Find where the given text appears and provide that cell's center as [x, y] coordinate. 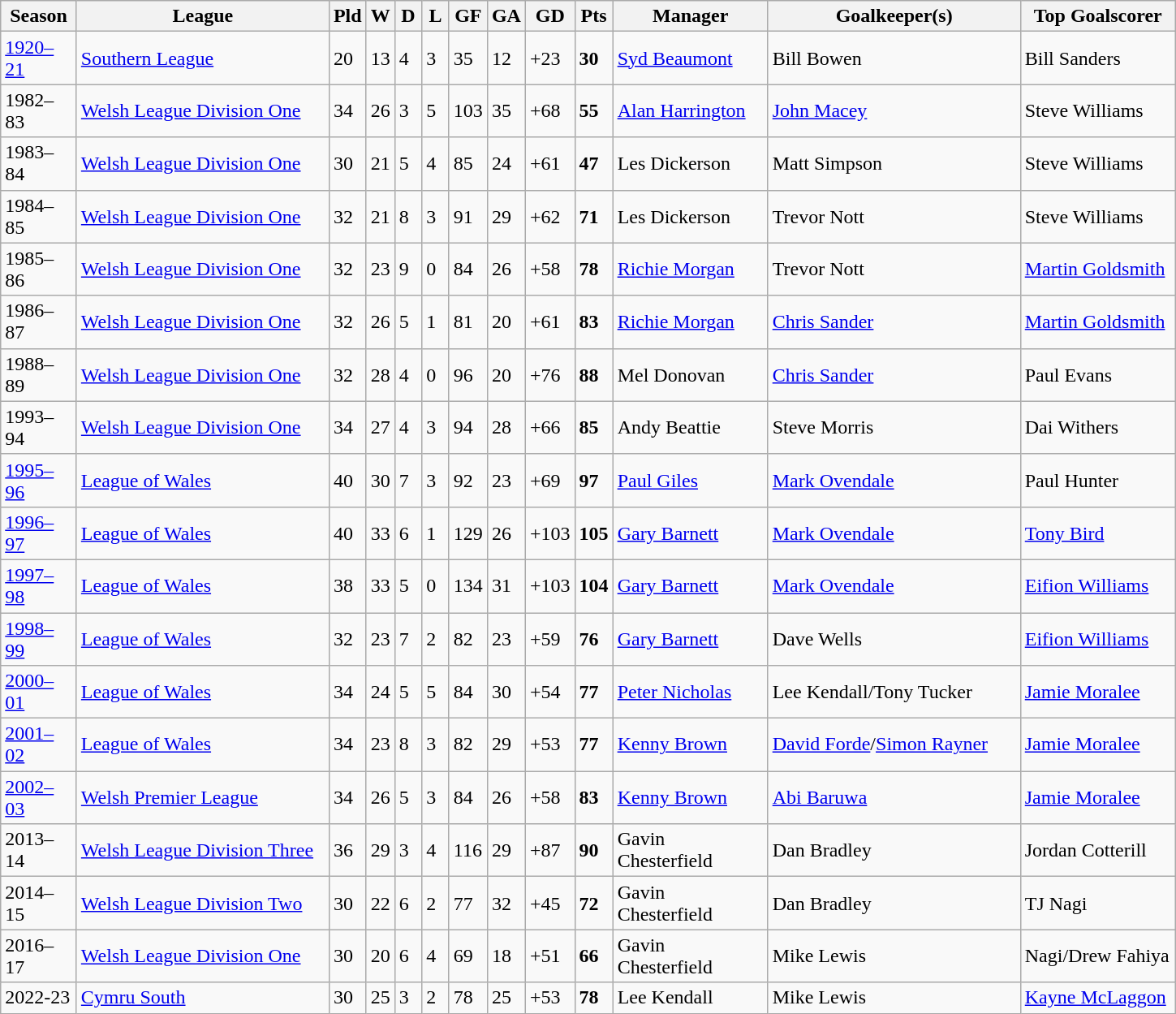
Welsh Premier League [203, 797]
Dave Wells [894, 638]
72 [594, 903]
Dai Withers [1097, 427]
2002–03 [39, 797]
12 [506, 58]
90 [594, 851]
1983–84 [39, 164]
Manager [690, 16]
Top Goalscorer [1097, 16]
1986–87 [39, 321]
Tony Bird [1097, 533]
2000–01 [39, 692]
129 [467, 533]
Pld [347, 16]
Paul Giles [690, 481]
Season [39, 16]
47 [594, 164]
Welsh League Division Two [203, 903]
22 [380, 903]
9 [408, 270]
36 [347, 851]
1920–21 [39, 58]
2001–02 [39, 745]
Syd Beaumont [690, 58]
71 [594, 216]
GD [550, 16]
Steve Morris [894, 427]
1985–86 [39, 270]
2014–15 [39, 903]
105 [594, 533]
Lee Kendall [690, 998]
League [203, 16]
38 [347, 586]
+69 [550, 481]
2016–17 [39, 956]
David Forde/Simon Rayner [894, 745]
1997–98 [39, 586]
GF [467, 16]
88 [594, 375]
Bill Bowen [894, 58]
Southern League [203, 58]
81 [467, 321]
+45 [550, 903]
Peter Nicholas [690, 692]
96 [467, 375]
103 [467, 110]
97 [594, 481]
D [408, 16]
18 [506, 956]
Bill Sanders [1097, 58]
Cymru South [203, 998]
76 [594, 638]
104 [594, 586]
John Macey [894, 110]
+51 [550, 956]
1988–89 [39, 375]
Paul Hunter [1097, 481]
Andy Beattie [690, 427]
Jordan Cotterill [1097, 851]
Alan Harrington [690, 110]
66 [594, 956]
116 [467, 851]
55 [594, 110]
1982–83 [39, 110]
134 [467, 586]
Welsh League Division Three [203, 851]
Lee Kendall/Tony Tucker [894, 692]
1995–96 [39, 481]
L [436, 16]
27 [380, 427]
+68 [550, 110]
2022-23 [39, 998]
+23 [550, 58]
+87 [550, 851]
91 [467, 216]
+62 [550, 216]
+54 [550, 692]
Goalkeeper(s) [894, 16]
GA [506, 16]
+66 [550, 427]
+76 [550, 375]
1996–97 [39, 533]
TJ Nagi [1097, 903]
92 [467, 481]
Nagi/Drew Fahiya [1097, 956]
69 [467, 956]
1998–99 [39, 638]
13 [380, 58]
+59 [550, 638]
Kayne McLaggon [1097, 998]
1993–94 [39, 427]
Pts [594, 16]
2013–14 [39, 851]
Abi Baruwa [894, 797]
94 [467, 427]
Paul Evans [1097, 375]
Mel Donovan [690, 375]
31 [506, 586]
1984–85 [39, 216]
W [380, 16]
Matt Simpson [894, 164]
